Detect which cell encompasses the target text, then output its (X, Y) center coordinate. 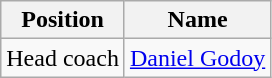
Position (63, 20)
Daniel Godoy (197, 58)
Head coach (63, 58)
Name (197, 20)
